Return the [x, y] coordinate for the center point of the cell that contains the specified text.  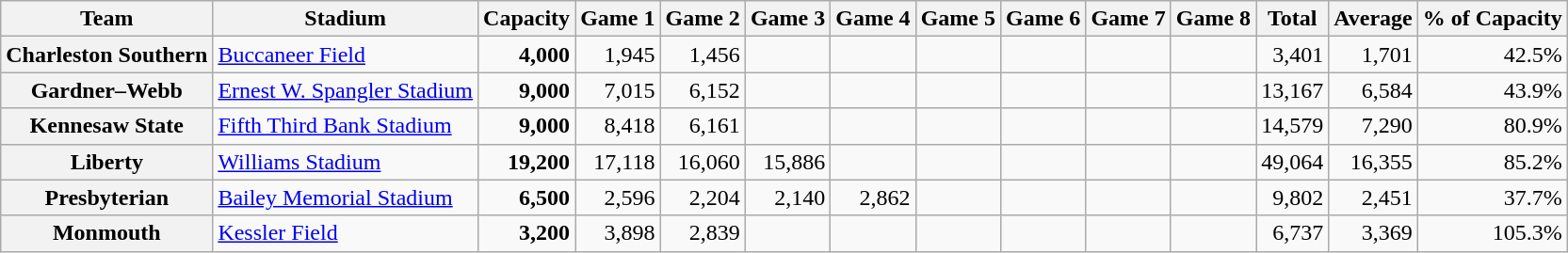
3,369 [1373, 233]
49,064 [1292, 162]
Game 2 [703, 19]
Game 5 [958, 19]
Game 7 [1128, 19]
Liberty [107, 162]
Game 6 [1043, 19]
Buccaneer Field [346, 55]
19,200 [527, 162]
Bailey Memorial Stadium [346, 198]
Charleston Southern [107, 55]
Williams Stadium [346, 162]
2,862 [873, 198]
37.7% [1492, 198]
42.5% [1492, 55]
43.9% [1492, 90]
2,451 [1373, 198]
85.2% [1492, 162]
3,200 [527, 233]
17,118 [618, 162]
Game 8 [1213, 19]
6,152 [703, 90]
Presbyterian [107, 198]
Monmouth [107, 233]
1,456 [703, 55]
3,401 [1292, 55]
Ernest W. Spangler Stadium [346, 90]
Team [107, 19]
Stadium [346, 19]
6,500 [527, 198]
Game 4 [873, 19]
13,167 [1292, 90]
7,290 [1373, 126]
3,898 [618, 233]
6,737 [1292, 233]
9,802 [1292, 198]
16,355 [1373, 162]
16,060 [703, 162]
1,945 [618, 55]
Kessler Field [346, 233]
105.3% [1492, 233]
Total [1292, 19]
Kennesaw State [107, 126]
Average [1373, 19]
2,204 [703, 198]
Game 1 [618, 19]
8,418 [618, 126]
% of Capacity [1492, 19]
7,015 [618, 90]
80.9% [1492, 126]
1,701 [1373, 55]
4,000 [527, 55]
Fifth Third Bank Stadium [346, 126]
15,886 [787, 162]
Capacity [527, 19]
2,596 [618, 198]
Gardner–Webb [107, 90]
6,584 [1373, 90]
14,579 [1292, 126]
2,839 [703, 233]
Game 3 [787, 19]
2,140 [787, 198]
6,161 [703, 126]
